Identify which cell holds the provided text, then report its (X, Y) central coordinate. 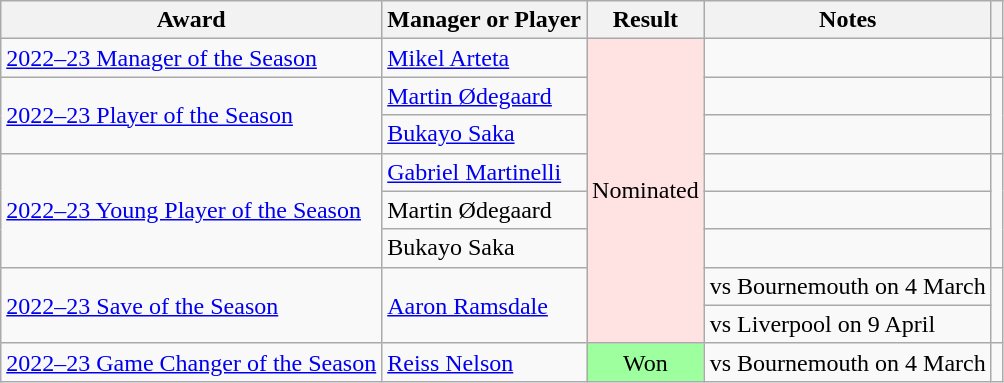
Reiss Nelson (484, 362)
Result (646, 20)
Award (192, 20)
Notes (848, 20)
Won (646, 362)
2022–23 Young Player of the Season (192, 210)
Mikel Arteta (484, 58)
Aaron Ramsdale (484, 305)
Gabriel Martinelli (484, 172)
Manager or Player (484, 20)
2022–23 Player of the Season (192, 115)
Nominated (646, 191)
vs Liverpool on 9 April (848, 324)
2022–23 Game Changer of the Season (192, 362)
2022–23 Save of the Season (192, 305)
2022–23 Manager of the Season (192, 58)
